Capture the cell that displays the provided text and extract its (X, Y) central coordinate. 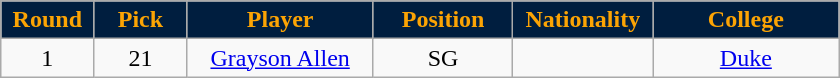
21 (140, 58)
Pick (140, 20)
Grayson Allen (280, 58)
Nationality (583, 20)
Duke (746, 58)
Round (48, 20)
Position (443, 20)
1 (48, 58)
College (746, 20)
Player (280, 20)
SG (443, 58)
